From the cell containing the given text, extract its center point as [X, Y] coordinate. 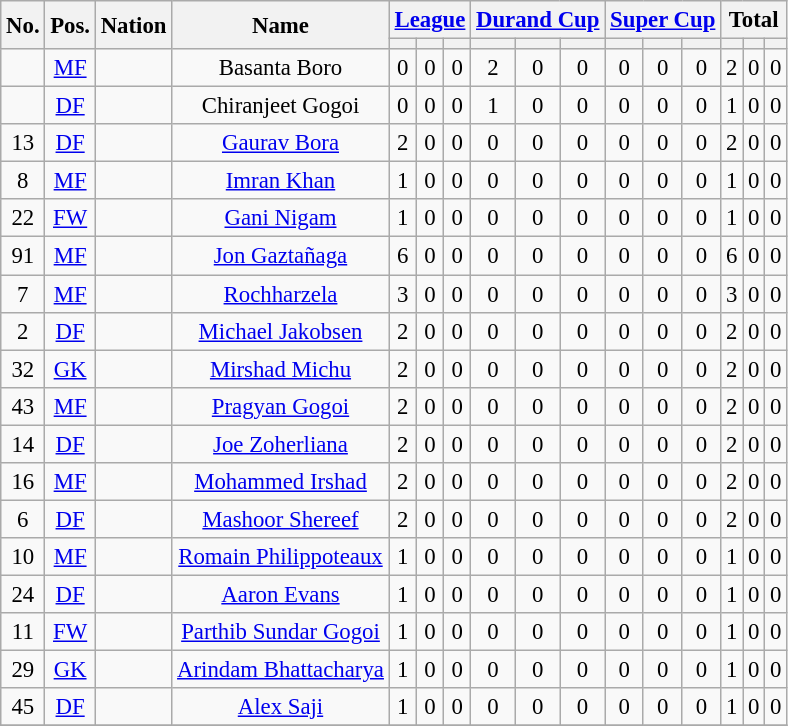
Parthib Sundar Gogoi [280, 632]
No. [23, 25]
14 [23, 444]
Michael Jakobsen [280, 331]
Durand Cup [538, 20]
24 [23, 594]
Total [754, 20]
91 [23, 256]
Pos. [70, 25]
Gani Nigam [280, 219]
Mirshad Michu [280, 369]
45 [23, 707]
Nation [133, 25]
Jon Gaztañaga [280, 256]
Super Cup [663, 20]
Alex Saji [280, 707]
7 [23, 294]
Name [280, 25]
Pragyan Gogoi [280, 406]
Arindam Bhattacharya [280, 670]
Basanta Boro [280, 68]
Joe Zoherliana [280, 444]
13 [23, 143]
Imran Khan [280, 181]
16 [23, 482]
8 [23, 181]
32 [23, 369]
Chiranjeet Gogoi [280, 106]
Mashoor Shereef [280, 519]
Gaurav Bora [280, 143]
League [430, 20]
29 [23, 670]
Mohammed Irshad [280, 482]
Romain Philippoteaux [280, 557]
10 [23, 557]
Aaron Evans [280, 594]
22 [23, 219]
11 [23, 632]
Rochharzela [280, 294]
43 [23, 406]
